Locate the cell with the specified text and output its (x, y) center coordinate. 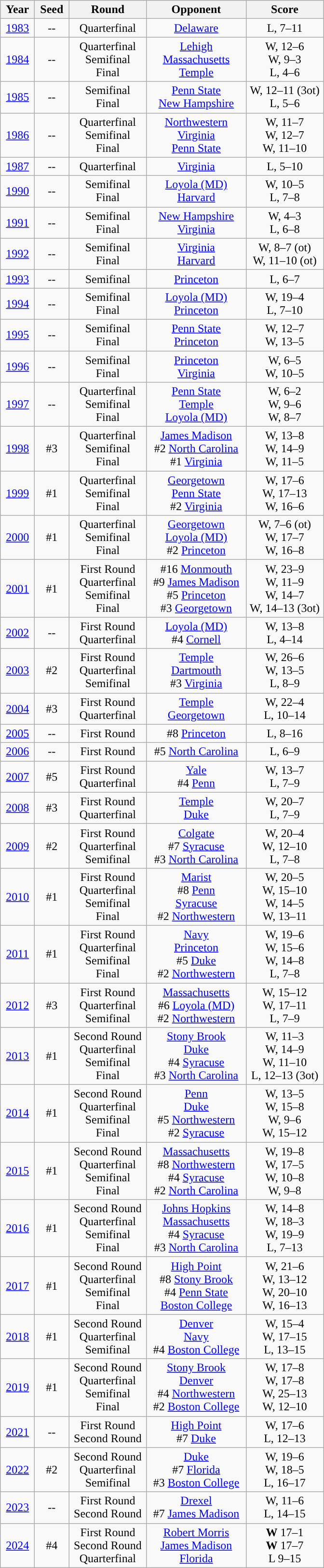
2024 (17, 1545)
1987 (17, 166)
2003 (17, 671)
Duke#7 Florida#3 Boston College (196, 1470)
W, 11–6 L, 14–15 (284, 1507)
W, 13–5W, 15–8W, 9–6W, 15–12 (284, 1114)
TempleGeorgetown (196, 709)
2014 (17, 1114)
1985 (17, 97)
NavyPrinceton#5 Duke#2 Northwestern (196, 954)
#4 (52, 1545)
2015 (17, 1171)
NorthwesternVirginiaPenn State (196, 135)
W, 12–6W, 9–3L, 4–6 (284, 59)
2002 (17, 633)
W, 8–7 (ot)W, 11–10 (ot) (284, 254)
#8 Princeton (196, 733)
W, 23–9W, 11–9W, 14–7W, 14–13 (3ot) (284, 588)
W, 11–7W, 12–7W, 11–10 (284, 135)
W, 6–5W, 10–5 (284, 366)
W, 15–12W, 17–11L, 7–9 (284, 1005)
Penn StatePrinceton (196, 335)
Yale#4 Penn (196, 776)
2017 (17, 1285)
High Point#8 Stony Brook#4 Penn StateBoston College (196, 1285)
Semifinal (108, 279)
Virginia (196, 166)
L, 6–9 (284, 752)
W, 12–7W, 13–5 (284, 335)
W, 14–8W, 18–3W, 19–9L, 7–13 (284, 1229)
Seed (52, 10)
First RoundSecond RoundQuarterfinal (108, 1545)
1994 (17, 304)
Loyola (MD)#4 Cornell (196, 633)
1983 (17, 28)
W, 20–5W, 15–10W, 14–5W, 13–11 (284, 897)
2019 (17, 1388)
2018 (17, 1337)
W, 20–7L, 7–9 (284, 808)
2001 (17, 588)
W, 17–8W, 17–8W, 25–13W, 12–10 (284, 1388)
2016 (17, 1229)
2013 (17, 1056)
2021 (17, 1432)
Penn StateTempleLoyola (MD) (196, 405)
W, 17–6W, 17–13W, 16–6 (284, 493)
1995 (17, 335)
2010 (17, 897)
DenverNavy#4 Boston College (196, 1337)
Round (108, 10)
2004 (17, 709)
W, 22–4L, 10–14 (284, 709)
W, 11–3W, 14–9W, 11–10L, 12–13 (3ot) (284, 1056)
W, 19–4L, 7–10 (284, 304)
Score (284, 10)
W, 12–11 (3ot)L, 5–6 (284, 97)
W, 19–8W, 17–5W, 10–8W, 9–8 (284, 1171)
Drexel#7 James Madison (196, 1507)
2006 (17, 752)
W, 7–6 (ot)W, 17–7W, 16–8 (284, 538)
2007 (17, 776)
Stony Brook Denver#4 Northwestern#2 Boston College (196, 1388)
W, 17–6 L, 12–13 (284, 1432)
W, 13–8L, 4–14 (284, 633)
PrincetonVirginia (196, 366)
Year (17, 10)
Loyola (MD)Harvard (196, 191)
1990 (17, 191)
W 17–1W 17–7L 9–15 (284, 1545)
Massachusetts#6 Loyola (MD)#2 Northwestern (196, 1005)
GeorgetownLoyola (MD)#2 Princeton (196, 538)
1999 (17, 493)
W, 26–6W, 13–5L, 8–9 (284, 671)
2009 (17, 846)
1996 (17, 366)
1986 (17, 135)
W, 13–7L, 7–9 (284, 776)
W, 15–4W, 17–15L, 13–15 (284, 1337)
Colgate#7 Syracuse#3 North Carolina (196, 846)
W, 6–2W, 9–6W, 8–7 (284, 405)
W, 20–4W, 12–10L, 7–8 (284, 846)
2005 (17, 733)
TempleDuke (196, 808)
TempleDartmouth#3 Virginia (196, 671)
Loyola (MD)Princeton (196, 304)
W, 21–6W, 13–12W, 20–10W, 16–13 (284, 1285)
2011 (17, 954)
#5 (52, 776)
New HampshireVirginia (196, 223)
W, 10–5L, 7–8 (284, 191)
1993 (17, 279)
2008 (17, 808)
GeorgetownPenn State#2 Virginia (196, 493)
PennDuke#5 Northwestern#2 Syracuse (196, 1114)
Delaware (196, 28)
1997 (17, 405)
1991 (17, 223)
W, 19–6W, 15–6W, 14–8L, 7–8 (284, 954)
W, 13–8W, 14–9W, 11–5 (284, 449)
L, 7–11 (284, 28)
1998 (17, 449)
Marist#8 PennSyracuse#2 Northwestern (196, 897)
1984 (17, 59)
L, 6–7 (284, 279)
VirginiaHarvard (196, 254)
Massachusetts#8 Northwestern#4 Syracuse#2 North Carolina (196, 1171)
2023 (17, 1507)
W, 19–6W, 18–5L, 16–17 (284, 1470)
#16 Monmouth#9 James Madison#5 Princeton#3 Georgetown (196, 588)
Johns HopkinsMassachusetts#4 Syracuse#3 North Carolina (196, 1229)
High Point#7 Duke (196, 1432)
#5 North Carolina (196, 752)
W, 4–3L, 6–8 (284, 223)
2022 (17, 1470)
L, 8–16 (284, 733)
Princeton (196, 279)
Opponent (196, 10)
James Madison#2 North Carolina#1 Virginia (196, 449)
2012 (17, 1005)
L, 5–10 (284, 166)
2000 (17, 538)
Robert MorrisJames MadisonFlorida (196, 1545)
LehighMassachusettsTemple (196, 59)
1992 (17, 254)
Stony BrookDuke#4 Syracuse#3 North Carolina (196, 1056)
Penn StateNew Hampshire (196, 97)
